Identify which cell holds the provided text, then report its (x, y) central coordinate. 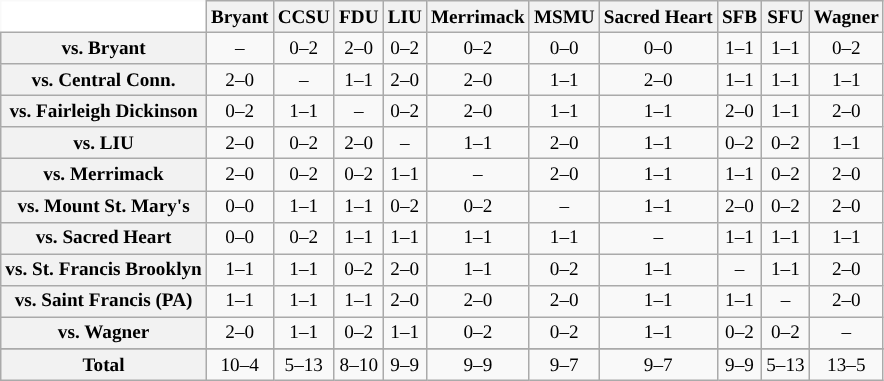
vs. Wagner (104, 333)
vs. Fairleigh Dickinson (104, 111)
10–4 (240, 365)
SFB (739, 17)
FDU (358, 17)
vs. Merrimack (104, 175)
MSMU (564, 17)
8–10 (358, 365)
LIU (404, 17)
vs. Sacred Heart (104, 238)
vs. Mount St. Mary's (104, 206)
Bryant (240, 17)
13–5 (846, 365)
Total (104, 365)
vs. Saint Francis (PA) (104, 301)
CCSU (304, 17)
vs. Bryant (104, 48)
Wagner (846, 17)
vs. LIU (104, 143)
Sacred Heart (658, 17)
SFU (786, 17)
vs. Central Conn. (104, 80)
Merrimack (478, 17)
vs. St. Francis Brooklyn (104, 270)
